Return the [X, Y] coordinate for the center point of the cell that contains the specified text.  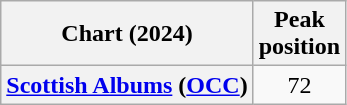
Peakposition [299, 34]
72 [299, 85]
Scottish Albums (OCC) [127, 85]
Chart (2024) [127, 34]
